Determine the (X, Y) coordinate at the center of the cell enclosing the given text.  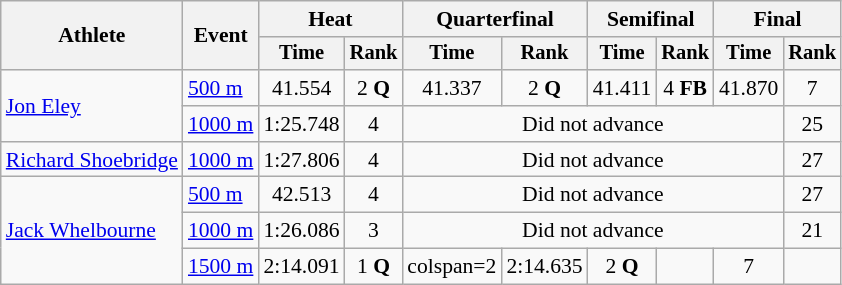
2:14.635 (544, 267)
1 Q (374, 267)
Quarterfinal (494, 19)
Athlete (92, 36)
Semifinal (651, 19)
4 FB (685, 88)
Final (778, 19)
21 (812, 231)
41.554 (301, 88)
Richard Shoebridge (92, 160)
2:14.091 (301, 267)
1:26.086 (301, 231)
Heat (330, 19)
3 (374, 231)
41.337 (452, 88)
42.513 (301, 195)
colspan=2 (452, 267)
Jon Eley (92, 106)
41.411 (622, 88)
1:27.806 (301, 160)
25 (812, 124)
41.870 (748, 88)
Jack Whelbourne (92, 230)
1500 m (220, 267)
Event (220, 36)
1:25.748 (301, 124)
